Capture the cell that displays the provided text and extract its [X, Y] central coordinate. 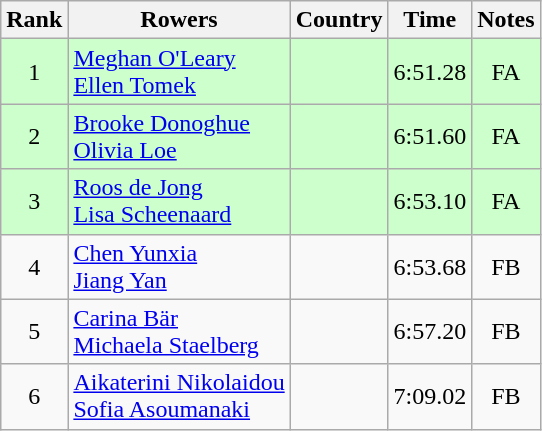
Brooke DonoghueOlivia Loe [179, 136]
Time [430, 20]
6:53.10 [430, 202]
Notes [506, 20]
Meghan O'LearyEllen Tomek [179, 72]
6:51.60 [430, 136]
7:09.02 [430, 396]
Carina BärMichaela Staelberg [179, 332]
Roos de JongLisa Scheenaard [179, 202]
1 [34, 72]
4 [34, 266]
3 [34, 202]
2 [34, 136]
Aikaterini NikolaidouSofia Asoumanaki [179, 396]
Chen YunxiaJiang Yan [179, 266]
Rowers [179, 20]
6 [34, 396]
6:57.20 [430, 332]
Country [339, 20]
Rank [34, 20]
6:53.68 [430, 266]
6:51.28 [430, 72]
5 [34, 332]
